Locate the cell with the specified text and output its (X, Y) center coordinate. 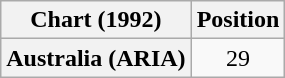
29 (238, 58)
Position (238, 20)
Australia (ARIA) (96, 58)
Chart (1992) (96, 20)
